Return the [X, Y] coordinate for the center point of the cell that contains the specified text.  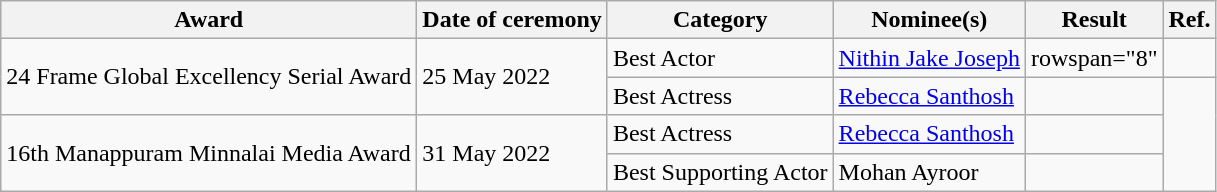
Result [1094, 20]
Best Actor [720, 58]
Best Supporting Actor [720, 172]
24 Frame Global Excellency Serial Award [209, 77]
Award [209, 20]
Ref. [1190, 20]
Category [720, 20]
31 May 2022 [512, 153]
16th Manappuram Minnalai Media Award [209, 153]
Nominee(s) [929, 20]
Date of ceremony [512, 20]
rowspan="8" [1094, 58]
Mohan Ayroor [929, 172]
25 May 2022 [512, 77]
Nithin Jake Joseph [929, 58]
